Search for the cell housing the specified text and yield its (x, y) center coordinate. 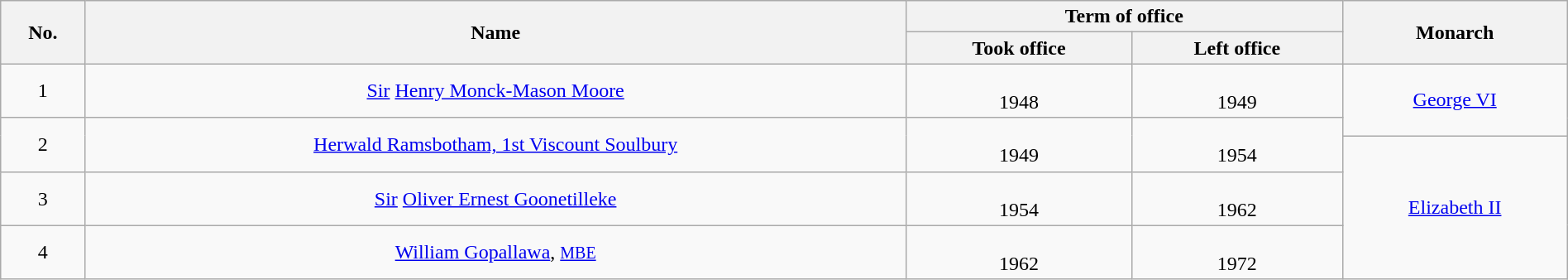
2 (43, 144)
Herwald Ramsbotham, 1st Viscount Soulbury (496, 144)
1972 (1237, 252)
3 (43, 199)
1948 (1019, 91)
4 (43, 252)
Term of office (1124, 17)
Sir Henry Monck-Mason Moore (496, 91)
Sir Oliver Ernest Goonetilleke (496, 199)
No. (43, 32)
Name (496, 32)
William Gopallawa, MBE (496, 252)
Took office (1019, 48)
George VI (1455, 99)
Left office (1237, 48)
Monarch (1455, 32)
Elizabeth II (1455, 207)
1 (43, 91)
